Locate the cell with the specified text and output its (X, Y) center coordinate. 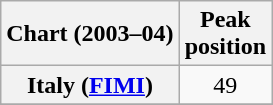
49 (225, 85)
Peakposition (225, 34)
Italy (FIMI) (90, 85)
Chart (2003–04) (90, 34)
